Locate the cell with the specified text and output its [X, Y] center coordinate. 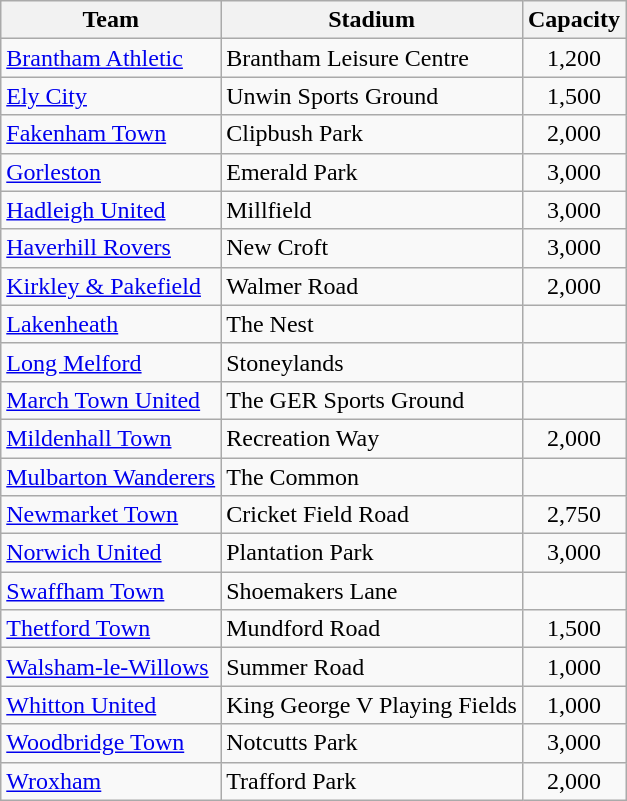
Swaffham Town [111, 591]
Wroxham [111, 781]
Summer Road [372, 667]
Brantham Leisure Centre [372, 58]
Trafford Park [372, 781]
Plantation Park [372, 553]
Hadleigh United [111, 210]
Newmarket Town [111, 515]
Mildenhall Town [111, 438]
Emerald Park [372, 172]
Gorleston [111, 172]
Lakenheath [111, 324]
Millfield [372, 210]
Woodbridge Town [111, 743]
Haverhill Rovers [111, 248]
The Common [372, 477]
Long Melford [111, 362]
New Croft [372, 248]
Unwin Sports Ground [372, 96]
Recreation Way [372, 438]
Ely City [111, 96]
2,750 [574, 515]
Fakenham Town [111, 134]
Walsham-le-Willows [111, 667]
King George V Playing Fields [372, 705]
Shoemakers Lane [372, 591]
Capacity [574, 20]
Clipbush Park [372, 134]
Thetford Town [111, 629]
Notcutts Park [372, 743]
The Nest [372, 324]
Stoneylands [372, 362]
Brantham Athletic [111, 58]
Mulbarton Wanderers [111, 477]
Mundford Road [372, 629]
Walmer Road [372, 286]
Team [111, 20]
March Town United [111, 400]
Whitton United [111, 705]
Cricket Field Road [372, 515]
1,200 [574, 58]
Kirkley & Pakefield [111, 286]
Stadium [372, 20]
The GER Sports Ground [372, 400]
Norwich United [111, 553]
